Search for the cell housing the specified text and yield its (X, Y) center coordinate. 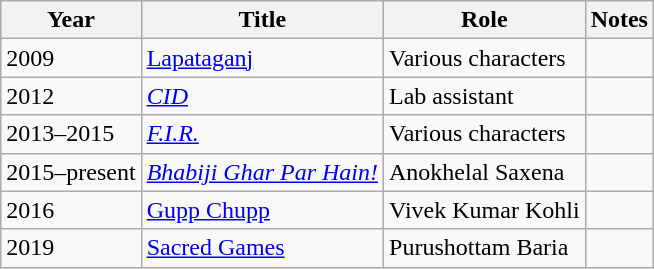
Title (262, 20)
2013–2015 (71, 134)
Purushottam Baria (485, 248)
2019 (71, 248)
CID (262, 96)
2012 (71, 96)
Sacred Games (262, 248)
2015–present (71, 172)
Lapataganj (262, 58)
Year (71, 20)
Lab assistant (485, 96)
Role (485, 20)
2009 (71, 58)
Gupp Chupp (262, 210)
Bhabiji Ghar Par Hain! (262, 172)
F.I.R. (262, 134)
Anokhelal Saxena (485, 172)
Vivek Kumar Kohli (485, 210)
Notes (619, 20)
2016 (71, 210)
